Pinpoint the cell where the given text exists, returning its [x, y] midpoint coordinate. 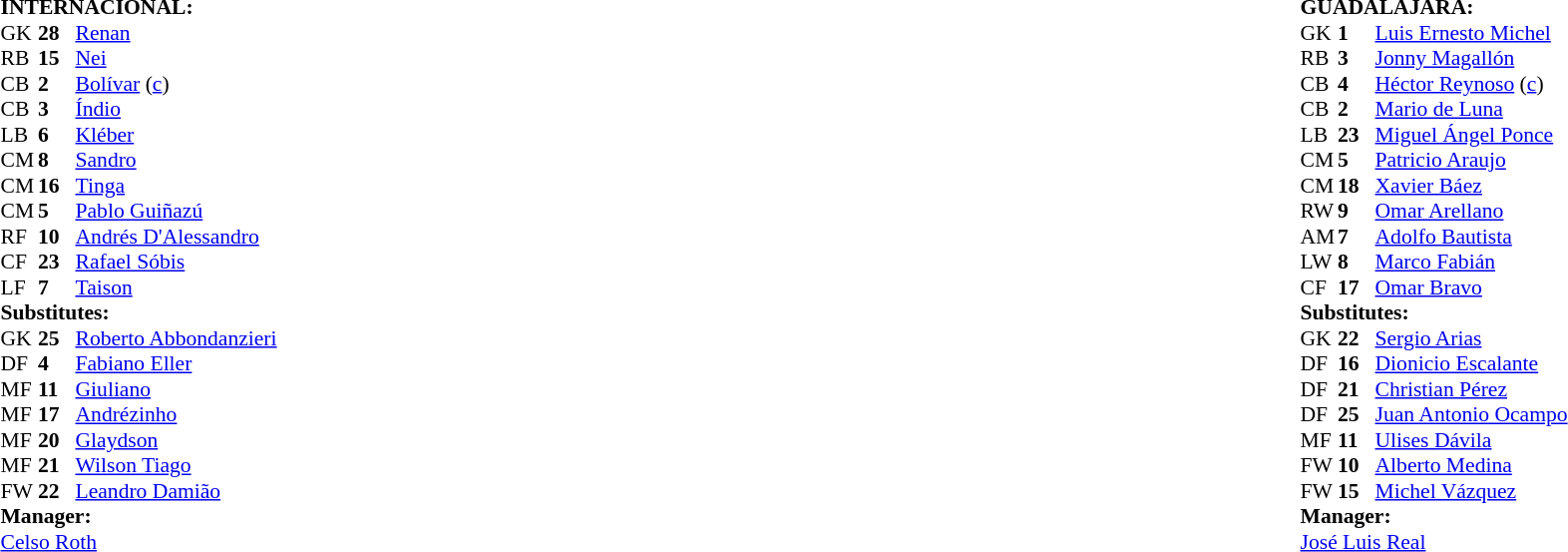
Omar Arellano [1472, 211]
Jonny Magallón [1472, 59]
Andrézinho [177, 414]
Michel Vázquez [1472, 491]
LF [19, 287]
Pablo Guiñazú [177, 211]
9 [1357, 211]
Miguel Ángel Ponce [1472, 135]
Andrés D'Alessandro [177, 237]
Sergio Arias [1472, 338]
Índio [177, 109]
Taison [177, 287]
18 [1357, 186]
Patricio Araujo [1472, 161]
Mario de Luna [1472, 109]
Tinga [177, 186]
Juan Antonio Ocampo [1472, 414]
Sandro [177, 161]
LW [1320, 263]
RF [19, 237]
Bolívar (c) [177, 84]
Renan [177, 33]
Héctor Reynoso (c) [1472, 84]
Rafael Sóbis [177, 263]
Adolfo Bautista [1472, 237]
Leandro Damião [177, 491]
Fabiano Eller [177, 364]
Dionicio Escalante [1472, 364]
Marco Fabián [1472, 263]
Alberto Medina [1472, 466]
6 [57, 135]
Wilson Tiago [177, 466]
Luis Ernesto Michel [1472, 33]
Nei [177, 59]
Giuliano [177, 389]
Glaydson [177, 440]
RW [1320, 211]
AM [1320, 237]
Ulises Dávila [1472, 440]
28 [57, 33]
Roberto Abbondanzieri [177, 338]
Omar Bravo [1472, 287]
1 [1357, 33]
Christian Pérez [1472, 389]
Kléber [177, 135]
20 [57, 440]
Xavier Báez [1472, 186]
